Pinpoint the cell where the given text exists, returning its [x, y] midpoint coordinate. 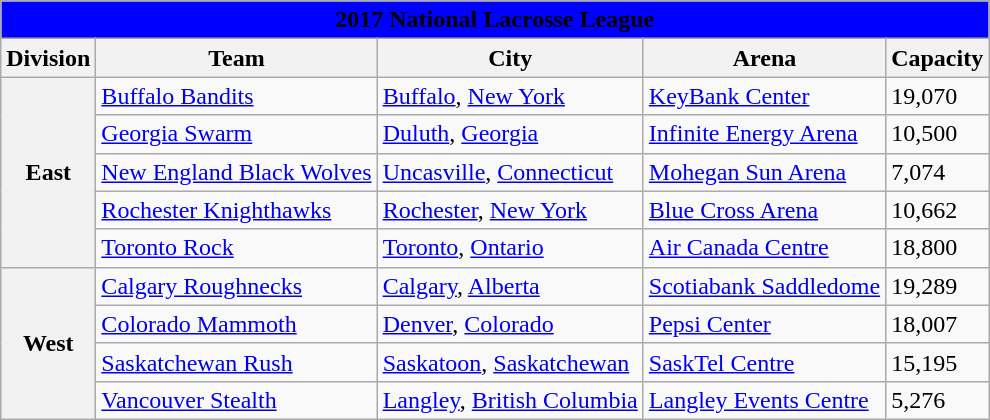
Toronto Rock [236, 248]
Buffalo Bandits [236, 96]
10,662 [938, 210]
19,289 [938, 286]
Infinite Energy Arena [764, 134]
Arena [764, 58]
Mohegan Sun Arena [764, 172]
Uncasville, Connecticut [510, 172]
Vancouver Stealth [236, 400]
Denver, Colorado [510, 324]
Duluth, Georgia [510, 134]
18,007 [938, 324]
Air Canada Centre [764, 248]
Capacity [938, 58]
KeyBank Center [764, 96]
10,500 [938, 134]
Langley, British Columbia [510, 400]
SaskTel Centre [764, 362]
18,800 [938, 248]
Pepsi Center [764, 324]
Scotiabank Saddledome [764, 286]
Calgary, Alberta [510, 286]
City [510, 58]
7,074 [938, 172]
Saskatoon, Saskatchewan [510, 362]
Calgary Roughnecks [236, 286]
Colorado Mammoth [236, 324]
19,070 [938, 96]
Saskatchewan Rush [236, 362]
Rochester Knighthawks [236, 210]
Georgia Swarm [236, 134]
Buffalo, New York [510, 96]
New England Black Wolves [236, 172]
Toronto, Ontario [510, 248]
2017 National Lacrosse League [495, 20]
East [48, 172]
15,195 [938, 362]
Blue Cross Arena [764, 210]
Langley Events Centre [764, 400]
West [48, 343]
5,276 [938, 400]
Rochester, New York [510, 210]
Team [236, 58]
Division [48, 58]
